Capture the cell that displays the provided text and extract its (x, y) central coordinate. 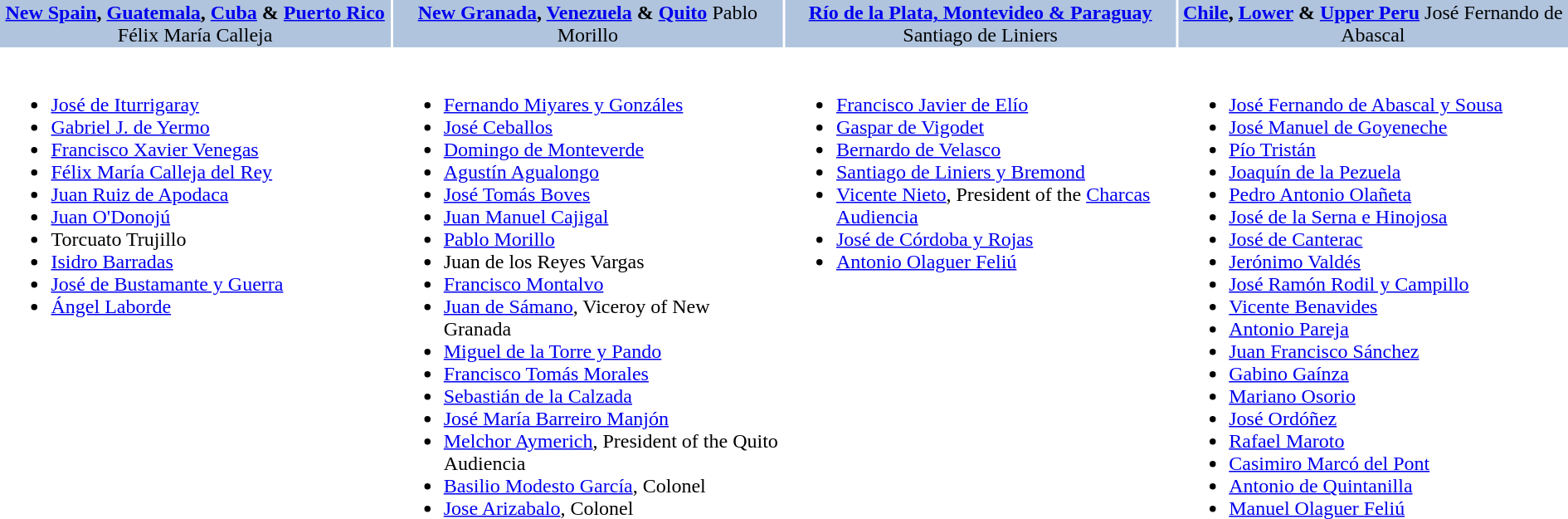
New Spain, Guatemala, Cuba & Puerto Rico Félix María Calleja (195, 23)
New Granada, Venezuela & Quito Pablo Morillo (587, 23)
Río de la Plata, Montevideo & Paraguay Santiago de Liniers (980, 23)
Chile, Lower & Upper Peru José Fernando de Abascal (1373, 23)
